Scan for the cell matching the given text and deliver its [x, y] coordinate at center. 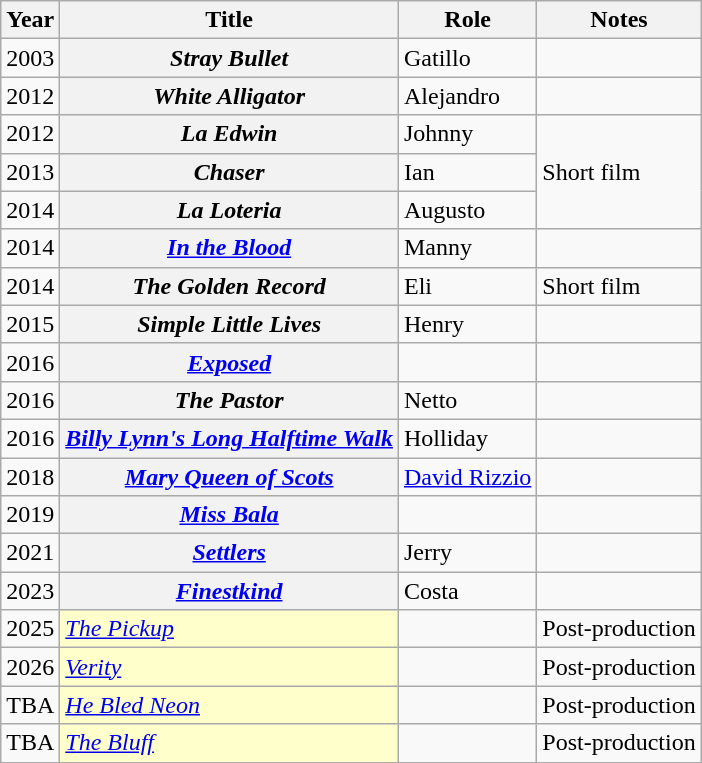
White Alligator [230, 96]
2023 [30, 591]
Chaser [230, 172]
La Edwin [230, 134]
Title [230, 20]
Johnny [467, 134]
Jerry [467, 553]
David Rizzio [467, 477]
Eli [467, 286]
2026 [30, 667]
Netto [467, 400]
2015 [30, 324]
Billy Lynn's Long Halftime Walk [230, 438]
Exposed [230, 362]
Manny [467, 248]
Notes [619, 20]
The Pickup [230, 629]
Simple Little Lives [230, 324]
2019 [30, 515]
Mary Queen of Scots [230, 477]
Augusto [467, 210]
Stray Bullet [230, 58]
2021 [30, 553]
Alejandro [467, 96]
Miss Bala [230, 515]
He Bled Neon [230, 705]
Settlers [230, 553]
The Bluff [230, 743]
Costa [467, 591]
The Golden Record [230, 286]
2025 [30, 629]
Role [467, 20]
La Loteria [230, 210]
2003 [30, 58]
Year [30, 20]
Holliday [467, 438]
In the Blood [230, 248]
Henry [467, 324]
Ian [467, 172]
2018 [30, 477]
Finestkind [230, 591]
The Pastor [230, 400]
2013 [30, 172]
Verity [230, 667]
Gatillo [467, 58]
